Output the [X, Y] coordinate of the center of the cell containing the given text.  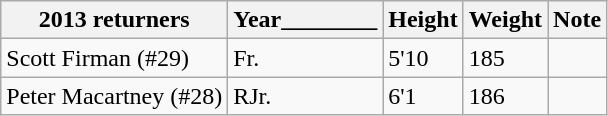
Note [578, 20]
Weight [505, 20]
6'1 [423, 96]
Peter Macartney (#28) [114, 96]
186 [505, 96]
RJr. [306, 96]
Height [423, 20]
2013 returners [114, 20]
Scott Firman (#29) [114, 58]
5'10 [423, 58]
Year________ [306, 20]
185 [505, 58]
Fr. [306, 58]
